Extract the [x, y] coordinate from the center of the cell holding the provided text.  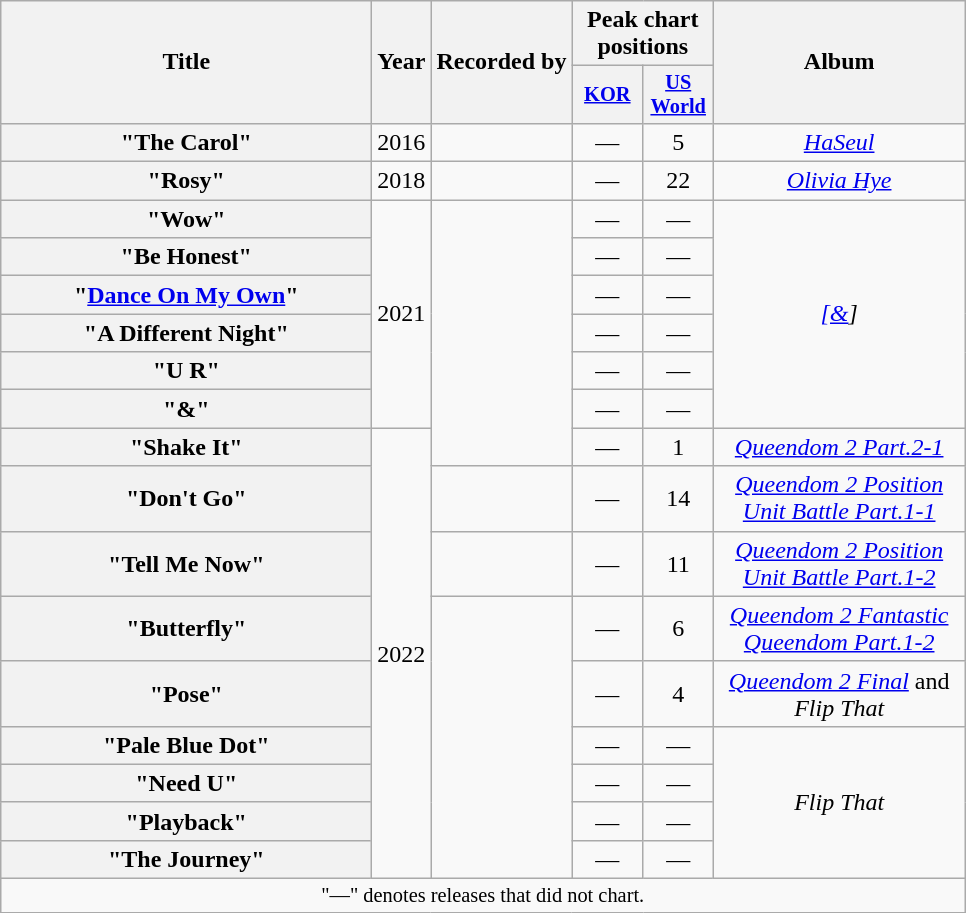
2018 [402, 181]
Queendom 2 Fantastic Queendom Part.1-2 [840, 628]
Year [402, 62]
KOR [608, 95]
Title [186, 62]
Album [840, 62]
Queendom 2 Part.2-1 [840, 447]
"Pose" [186, 694]
"Butterfly" [186, 628]
"Shake It" [186, 447]
[&] [840, 314]
USWorld [678, 95]
"Tell Me Now" [186, 564]
"&" [186, 409]
Queendom 2 Final and Flip That [840, 694]
"Be Honest" [186, 257]
Recorded by [502, 62]
"Don't Go" [186, 498]
"Wow" [186, 219]
"Dance On My Own" [186, 295]
5 [678, 142]
"Pale Blue Dot" [186, 745]
"Playback" [186, 821]
11 [678, 564]
Peak chartpositions [643, 34]
"The Carol" [186, 142]
2022 [402, 654]
22 [678, 181]
2021 [402, 314]
2016 [402, 142]
"The Journey" [186, 859]
"Rosy" [186, 181]
Queendom 2 Position Unit Battle Part.1-2 [840, 564]
4 [678, 694]
HaSeul [840, 142]
"—" denotes releases that did not chart. [483, 896]
14 [678, 498]
1 [678, 447]
"Need U" [186, 783]
"U R" [186, 371]
Olivia Hye [840, 181]
Queendom 2 Position Unit Battle Part.1-1 [840, 498]
6 [678, 628]
Flip That [840, 802]
"A Different Night" [186, 333]
